Scan for the cell matching the given text and deliver its [X, Y] coordinate at center. 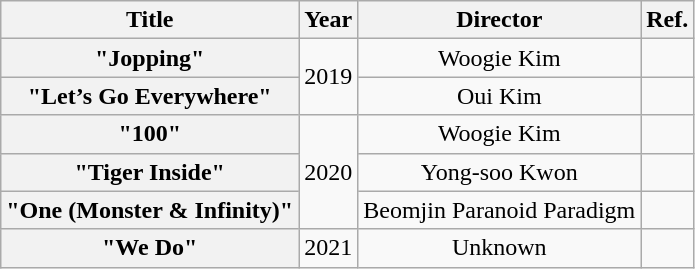
2021 [328, 248]
"One (Monster & Infinity)" [150, 210]
Director [500, 20]
"Tiger Inside" [150, 172]
"Jopping" [150, 58]
"We Do" [150, 248]
Beomjin Paranoid Paradigm [500, 210]
Title [150, 20]
"100" [150, 134]
Oui Kim [500, 96]
2020 [328, 172]
Yong-soo Kwon [500, 172]
2019 [328, 77]
Year [328, 20]
Ref. [668, 20]
"Let’s Go Everywhere" [150, 96]
Unknown [500, 248]
